Return the (X, Y) coordinate for the center point of the cell that contains the specified text.  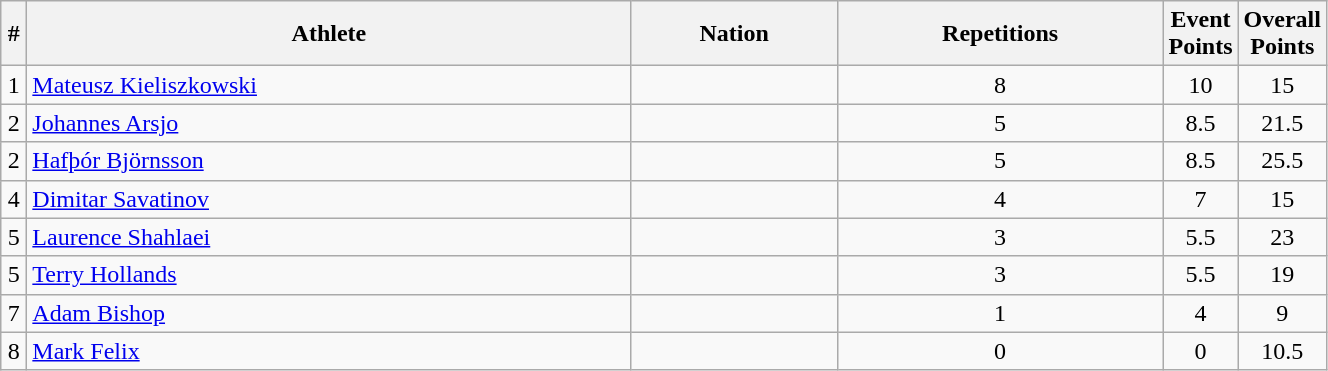
19 (1282, 275)
Adam Bishop (329, 313)
Mark Felix (329, 351)
Event Points (1200, 34)
Repetitions (1000, 34)
Dimitar Savatinov (329, 199)
10.5 (1282, 351)
Athlete (329, 34)
23 (1282, 237)
# (14, 34)
Overall Points (1282, 34)
Laurence Shahlaei (329, 237)
Terry Hollands (329, 275)
10 (1200, 85)
Hafþór Björnsson (329, 161)
25.5 (1282, 161)
9 (1282, 313)
Johannes Arsjo (329, 123)
Mateusz Kieliszkowski (329, 85)
Nation (734, 34)
21.5 (1282, 123)
